Extract the [X, Y] coordinate from the center of the cell holding the provided text.  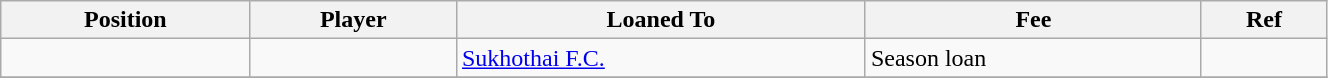
Position [126, 20]
Player [354, 20]
Season loan [1033, 58]
Ref [1264, 20]
Fee [1033, 20]
Loaned To [660, 20]
Sukhothai F.C. [660, 58]
